Search for the cell housing the specified text and yield its (x, y) center coordinate. 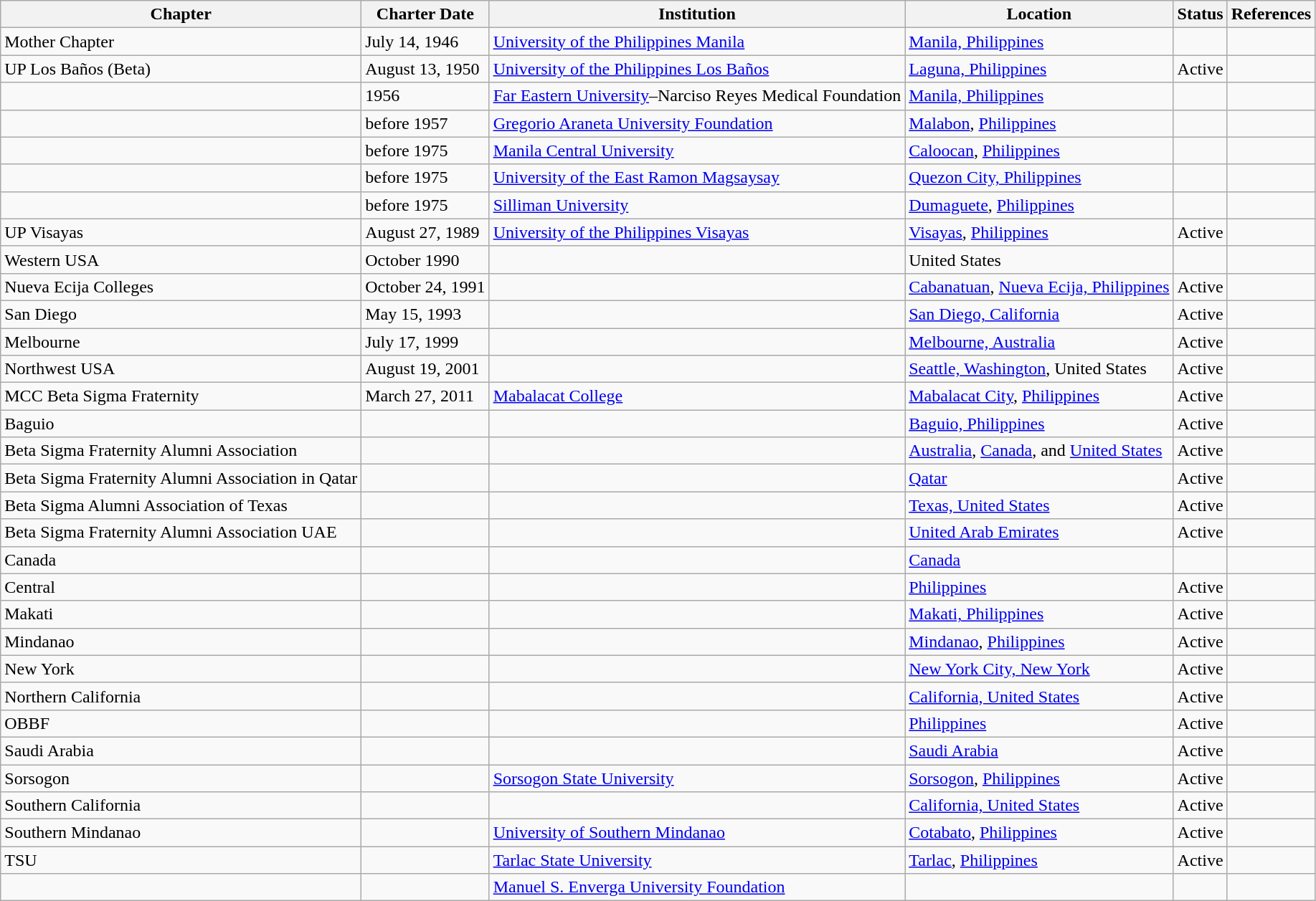
University of the Philippines Visayas (697, 232)
Tarlac, Philippines (1039, 860)
August 19, 2001 (425, 369)
Central (181, 587)
United States (1039, 259)
Quezon City, Philippines (1039, 178)
Laguna, Philippines (1039, 69)
San Diego (181, 314)
Mindanao (181, 642)
Mindanao, Philippines (1039, 642)
Manuel S. Enverga University Foundation (697, 887)
University of the Philippines Manila (697, 42)
Seattle, Washington, United States (1039, 369)
Beta Sigma Alumni Association of Texas (181, 505)
Northern California (181, 696)
August 27, 1989 (425, 232)
Chapter (181, 14)
UP Visayas (181, 232)
Qatar (1039, 478)
October 1990 (425, 259)
October 24, 1991 (425, 287)
Silliman University (697, 205)
Melbourne, Australia (1039, 342)
Makati (181, 614)
July 17, 1999 (425, 342)
Sorsogon (181, 778)
Beta Sigma Fraternity Alumni Association in Qatar (181, 478)
Melbourne (181, 342)
Baguio (181, 424)
Baguio, Philippines (1039, 424)
Caloocan, Philippines (1039, 151)
Southern Mindanao (181, 833)
University of the Philippines Los Baños (697, 69)
Beta Sigma Fraternity Alumni Association UAE (181, 533)
Southern California (181, 806)
1956 (425, 96)
May 15, 1993 (425, 314)
Cabanatuan, Nueva Ecija, Philippines (1039, 287)
Visayas, Philippines (1039, 232)
UP Los Baños (Beta) (181, 69)
Mother Chapter (181, 42)
Malabon, Philippines (1039, 123)
References (1271, 14)
New York City, New York (1039, 669)
Charter Date (425, 14)
Mabalacat City, Philippines (1039, 396)
Texas, United States (1039, 505)
Western USA (181, 259)
Mabalacat College (697, 396)
University of the East Ramon Magsaysay (697, 178)
Far Eastern University–Narciso Reyes Medical Foundation (697, 96)
OBBF (181, 723)
Sorsogon, Philippines (1039, 778)
Dumaguete, Philippines (1039, 205)
March 27, 2011 (425, 396)
Sorsogon State University (697, 778)
San Diego, California (1039, 314)
August 13, 1950 (425, 69)
Nueva Ecija Colleges (181, 287)
United Arab Emirates (1039, 533)
Institution (697, 14)
University of Southern Mindanao (697, 833)
MCC Beta Sigma Fraternity (181, 396)
Location (1039, 14)
Gregorio Araneta University Foundation (697, 123)
Makati, Philippines (1039, 614)
Manila Central University (697, 151)
Tarlac State University (697, 860)
Beta Sigma Fraternity Alumni Association (181, 451)
New York (181, 669)
Status (1201, 14)
TSU (181, 860)
before 1957 (425, 123)
Australia, Canada, and United States (1039, 451)
Cotabato, Philippines (1039, 833)
Northwest USA (181, 369)
July 14, 1946 (425, 42)
